Search for the cell housing the specified text and yield its [X, Y] center coordinate. 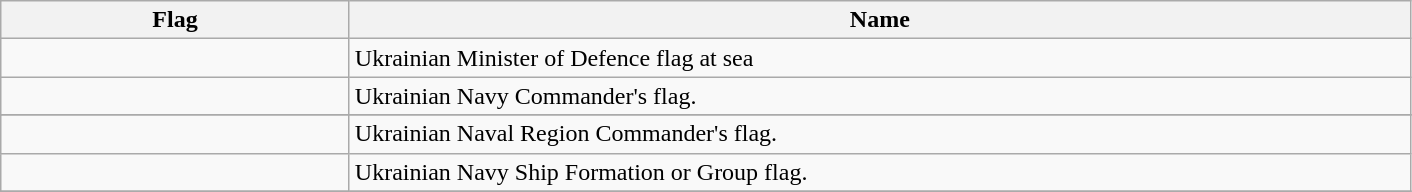
Ukrainian Navy Commander's flag. [880, 96]
Name [880, 20]
Ukrainian Navy Ship Formation or Group flag. [880, 172]
Ukrainian Naval Region Commander's flag. [880, 134]
Ukrainian Minister of Defence flag at sea [880, 58]
Flag [176, 20]
